Scan for the cell matching the given text and deliver its [X, Y] coordinate at center. 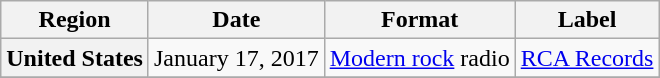
Date [236, 20]
Region [75, 20]
January 17, 2017 [236, 58]
Format [420, 20]
Label [587, 20]
United States [75, 58]
RCA Records [587, 58]
Modern rock radio [420, 58]
